Capture the cell that displays the provided text and extract its [x, y] central coordinate. 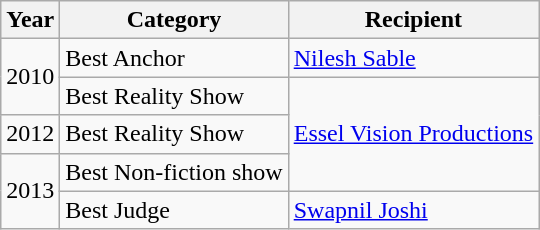
Nilesh Sable [414, 58]
Best Anchor [174, 58]
2010 [30, 77]
2012 [30, 134]
Swapnil Joshi [414, 210]
Best Non-fiction show [174, 172]
Recipient [414, 20]
Best Judge [174, 210]
Category [174, 20]
Essel Vision Productions [414, 134]
Year [30, 20]
2013 [30, 191]
